Scan for the cell matching the given text and deliver its (x, y) coordinate at center. 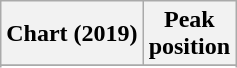
Chart (2019) (72, 34)
Peakposition (189, 34)
